Scan for the cell matching the given text and deliver its [x, y] coordinate at center. 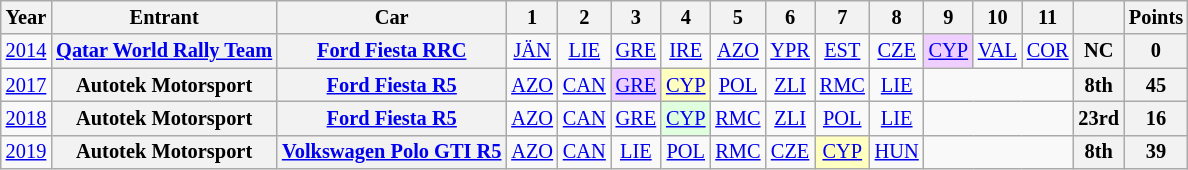
45 [1156, 85]
Year [26, 17]
7 [842, 17]
39 [1156, 152]
11 [1048, 17]
2019 [26, 152]
2014 [26, 51]
2017 [26, 85]
Qatar World Rally Team [164, 51]
4 [686, 17]
YPR [790, 51]
Car [392, 17]
3 [636, 17]
8 [897, 17]
IRE [686, 51]
16 [1156, 118]
0 [1156, 51]
1 [532, 17]
2 [584, 17]
EST [842, 51]
Ford Fiesta RRC [392, 51]
5 [738, 17]
6 [790, 17]
2018 [26, 118]
NC [1098, 51]
23rd [1098, 118]
HUN [897, 152]
JÄN [532, 51]
Entrant [164, 17]
Points [1156, 17]
COR [1048, 51]
10 [998, 17]
VAL [998, 51]
Volkswagen Polo GTI R5 [392, 152]
9 [948, 17]
